Identify which cell holds the provided text, then report its [x, y] central coordinate. 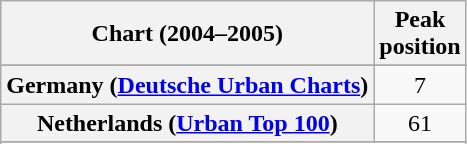
Peakposition [420, 34]
61 [420, 123]
Netherlands (Urban Top 100) [188, 123]
Chart (2004–2005) [188, 34]
7 [420, 85]
Germany (Deutsche Urban Charts) [188, 85]
